Detect which cell encompasses the target text, then output its [X, Y] center coordinate. 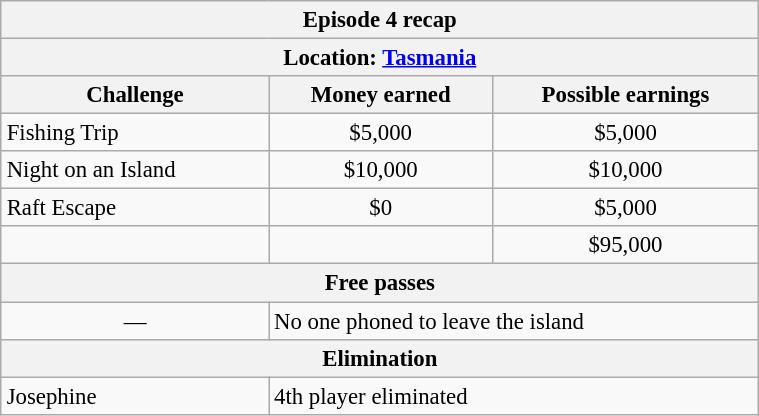
Challenge [134, 95]
Money earned [381, 95]
Fishing Trip [134, 133]
Raft Escape [134, 208]
$0 [381, 208]
Free passes [380, 283]
— [134, 321]
Episode 4 recap [380, 20]
Josephine [134, 396]
Elimination [380, 358]
Location: Tasmania [380, 57]
$95,000 [626, 245]
Possible earnings [626, 95]
Night on an Island [134, 170]
4th player eliminated [514, 396]
No one phoned to leave the island [514, 321]
